From the cell containing the given text, extract its center point as (x, y) coordinate. 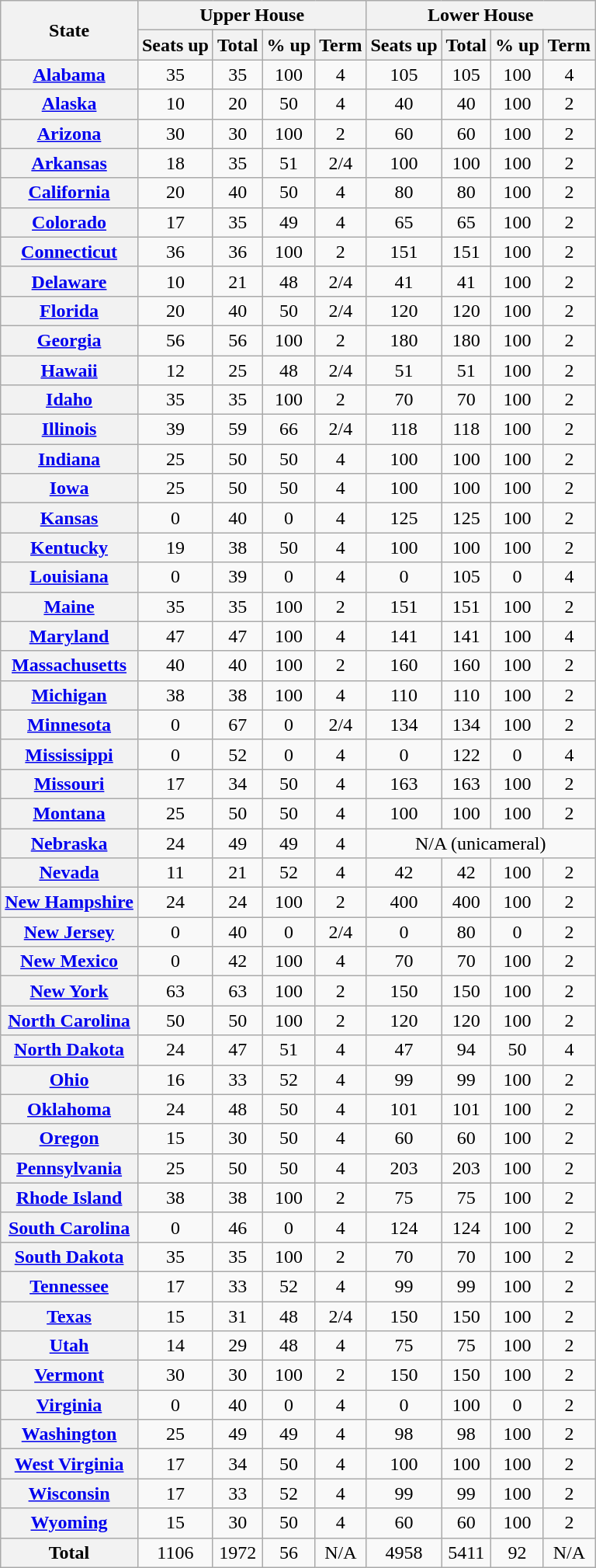
Ohio (70, 1080)
Georgia (70, 340)
Nebraska (70, 843)
New Hampshire (70, 902)
92 (518, 1552)
State (70, 30)
Tennessee (70, 1286)
Arizona (70, 134)
Kentucky (70, 548)
Washington (70, 1434)
46 (237, 1227)
18 (175, 163)
Alabama (70, 75)
Wyoming (70, 1523)
Indiana (70, 459)
Pennsylvania (70, 1168)
Utah (70, 1346)
11 (175, 873)
Mississippi (70, 754)
Rhode Island (70, 1198)
Minnesota (70, 725)
12 (175, 370)
West Virginia (70, 1464)
Iowa (70, 488)
Hawaii (70, 370)
Connecticut (70, 252)
Florida (70, 311)
29 (237, 1346)
Delaware (70, 281)
4958 (404, 1552)
Vermont (70, 1375)
122 (466, 754)
59 (237, 429)
Michigan (70, 695)
Massachusetts (70, 666)
31 (237, 1316)
66 (289, 429)
1972 (237, 1552)
Kansas (70, 518)
Upper House (251, 16)
Montana (70, 813)
Idaho (70, 400)
1106 (175, 1552)
Texas (70, 1316)
5411 (466, 1552)
New York (70, 991)
19 (175, 548)
Arkansas (70, 163)
94 (466, 1050)
67 (237, 725)
Lower House (481, 16)
Illinois (70, 429)
Maryland (70, 636)
Oregon (70, 1139)
Wisconsin (70, 1493)
South Carolina (70, 1227)
New Jersey (70, 932)
Louisiana (70, 577)
South Dakota (70, 1257)
Colorado (70, 222)
New Mexico (70, 961)
16 (175, 1080)
North Carolina (70, 1020)
Maine (70, 607)
14 (175, 1346)
Nevada (70, 873)
Missouri (70, 784)
North Dakota (70, 1050)
Virginia (70, 1405)
N/A (unicameral) (481, 843)
Alaska (70, 104)
Oklahoma (70, 1109)
California (70, 193)
